Output the [X, Y] coordinate of the center of the cell containing the given text.  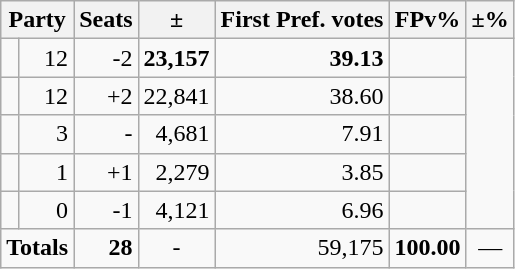
— [490, 248]
FPv% [428, 20]
-2 [106, 58]
100.00 [428, 248]
0 [46, 210]
+2 [106, 96]
4,121 [176, 210]
39.13 [302, 58]
38.60 [302, 96]
3.85 [302, 172]
28 [106, 248]
2,279 [176, 172]
Seats [106, 20]
22,841 [176, 96]
+1 [106, 172]
3 [46, 134]
Totals [38, 248]
Party [38, 20]
4,681 [176, 134]
6.96 [302, 210]
7.91 [302, 134]
59,175 [302, 248]
±% [490, 20]
23,157 [176, 58]
± [176, 20]
First Pref. votes [302, 20]
1 [46, 172]
-1 [106, 210]
